Identify which cell holds the provided text, then report its [X, Y] central coordinate. 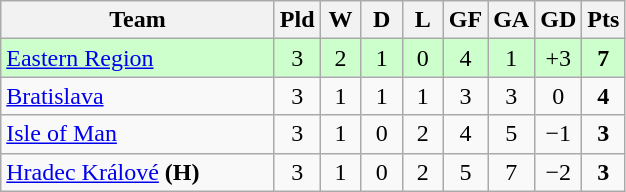
L [422, 20]
Pld [297, 20]
GD [558, 20]
+3 [558, 58]
Isle of Man [138, 134]
Team [138, 20]
GF [465, 20]
Eastern Region [138, 58]
Bratislava [138, 96]
Hradec Králové (H) [138, 172]
GA [512, 20]
−1 [558, 134]
Pts [604, 20]
D [382, 20]
−2 [558, 172]
W [340, 20]
